Scan for the cell matching the given text and deliver its (x, y) coordinate at center. 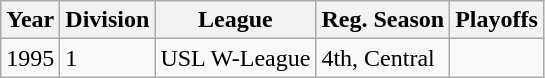
Reg. Season (383, 20)
1995 (30, 58)
Year (30, 20)
1 (108, 58)
USL W-League (236, 58)
Playoffs (497, 20)
4th, Central (383, 58)
League (236, 20)
Division (108, 20)
